Determine the [X, Y] coordinate at the center of the cell enclosing the given text.  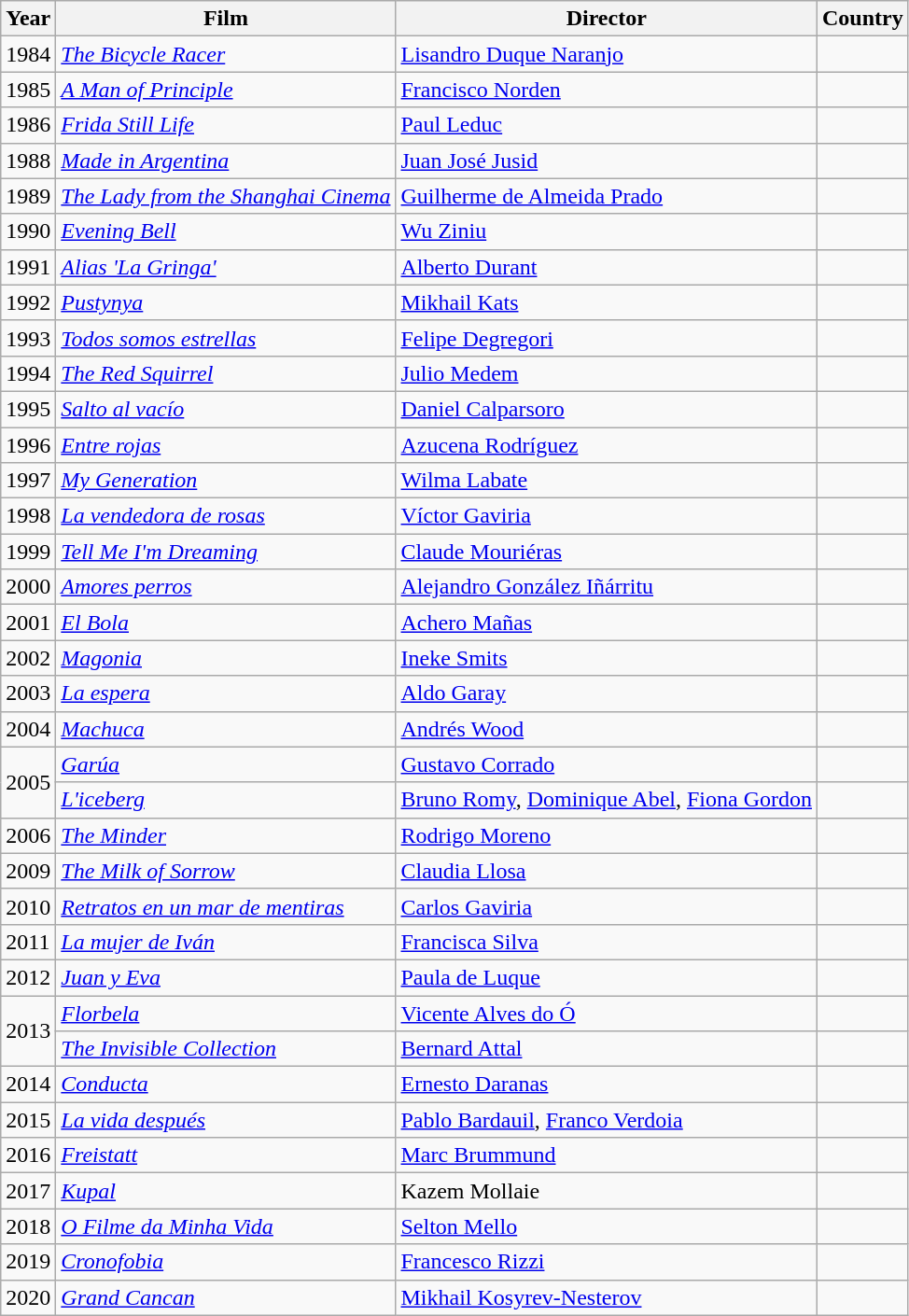
Bernard Attal [607, 1049]
El Bola [226, 623]
Achero Mañas [607, 623]
Julio Medem [607, 373]
Tell Me I'm Dreaming [226, 552]
Entre rojas [226, 445]
Ineke Smits [607, 658]
Francisco Norden [607, 90]
2012 [28, 977]
1997 [28, 481]
The Minder [226, 835]
My Generation [226, 481]
La espera [226, 693]
1999 [28, 552]
Retratos en un mar de mentiras [226, 906]
Paula de Luque [607, 977]
Mikhail Kosyrev-Nesterov [607, 1297]
Ernesto Daranas [607, 1085]
A Man of Principle [226, 90]
Made in Argentina [226, 161]
Freistatt [226, 1155]
Evening Bell [226, 231]
Amores perros [226, 587]
Rodrigo Moreno [607, 835]
Salto al vacío [226, 409]
Vicente Alves do Ó [607, 1013]
Film [226, 19]
2004 [28, 729]
Víctor Gaviria [607, 516]
1988 [28, 161]
Cronofobia [226, 1262]
2019 [28, 1262]
Garúa [226, 764]
2020 [28, 1297]
1991 [28, 267]
Gustavo Corrado [607, 764]
The Invisible Collection [226, 1049]
The Bicycle Racer [226, 54]
2017 [28, 1191]
Kupal [226, 1191]
Azucena Rodríguez [607, 445]
Wu Ziniu [607, 231]
Machuca [226, 729]
Conducta [226, 1085]
2001 [28, 623]
Pustynya [226, 302]
Daniel Calparsoro [607, 409]
Wilma Labate [607, 481]
2010 [28, 906]
Frida Still Life [226, 125]
Magonia [226, 658]
Juan y Eva [226, 977]
Alejandro González Iñárritu [607, 587]
1985 [28, 90]
2014 [28, 1085]
Alberto Durant [607, 267]
1989 [28, 196]
La mujer de Iván [226, 942]
2003 [28, 693]
1990 [28, 231]
Selton Mello [607, 1226]
Claude Mouriéras [607, 552]
1996 [28, 445]
La vendedora de rosas [226, 516]
The Milk of Sorrow [226, 871]
Lisandro Duque Naranjo [607, 54]
L'iceberg [226, 800]
Year [28, 19]
2018 [28, 1226]
Felipe Degregori [607, 338]
2000 [28, 587]
Alias 'La Gringa' [226, 267]
Director [607, 19]
Todos somos estrellas [226, 338]
Carlos Gaviria [607, 906]
Florbela [226, 1013]
Guilherme de Almeida Prado [607, 196]
Grand Cancan [226, 1297]
2005 [28, 782]
1986 [28, 125]
Paul Leduc [607, 125]
1994 [28, 373]
2015 [28, 1120]
Francesco Rizzi [607, 1262]
2013 [28, 1030]
La vida después [226, 1120]
Kazem Mollaie [607, 1191]
1993 [28, 338]
Francisca Silva [607, 942]
Juan José Jusid [607, 161]
2009 [28, 871]
The Lady from the Shanghai Cinema [226, 196]
1995 [28, 409]
2011 [28, 942]
1984 [28, 54]
1992 [28, 302]
Pablo Bardauil, Franco Verdoia [607, 1120]
Marc Brummund [607, 1155]
Mikhail Kats [607, 302]
Claudia Llosa [607, 871]
Bruno Romy, Dominique Abel, Fiona Gordon [607, 800]
Andrés Wood [607, 729]
O Filme da Minha Vida [226, 1226]
2006 [28, 835]
Country [862, 19]
1998 [28, 516]
The Red Squirrel [226, 373]
2002 [28, 658]
Aldo Garay [607, 693]
2016 [28, 1155]
